Output the (X, Y) coordinate of the center of the cell containing the given text.  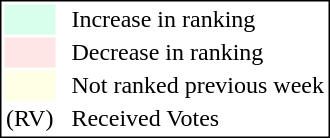
Received Votes (198, 119)
(RV) (29, 119)
Increase in ranking (198, 19)
Not ranked previous week (198, 85)
Decrease in ranking (198, 53)
